Pinpoint the cell where the given text exists, returning its (X, Y) midpoint coordinate. 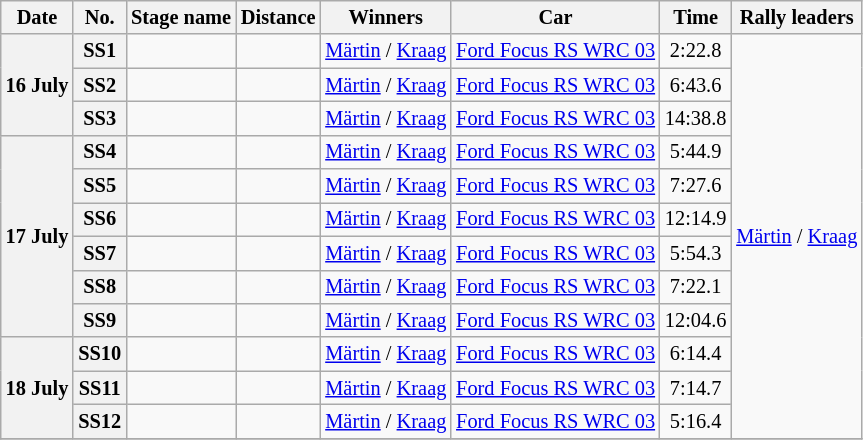
Stage name (181, 17)
7:27.6 (696, 186)
SS1 (100, 51)
Distance (278, 17)
14:38.8 (696, 118)
12:14.9 (696, 219)
No. (100, 17)
SS10 (100, 354)
SS11 (100, 388)
17 July (38, 236)
7:22.1 (696, 287)
SS7 (100, 253)
SS6 (100, 219)
SS2 (100, 85)
SS4 (100, 152)
16 July (38, 84)
5:16.4 (696, 421)
5:44.9 (696, 152)
18 July (38, 388)
5:54.3 (696, 253)
SS3 (100, 118)
SS9 (100, 320)
6:14.4 (696, 354)
Car (556, 17)
12:04.6 (696, 320)
SS8 (100, 287)
Time (696, 17)
Date (38, 17)
SS5 (100, 186)
2:22.8 (696, 51)
Winners (386, 17)
SS12 (100, 421)
7:14.7 (696, 388)
Rally leaders (796, 17)
6:43.6 (696, 85)
